Scan for the cell matching the given text and deliver its (X, Y) coordinate at center. 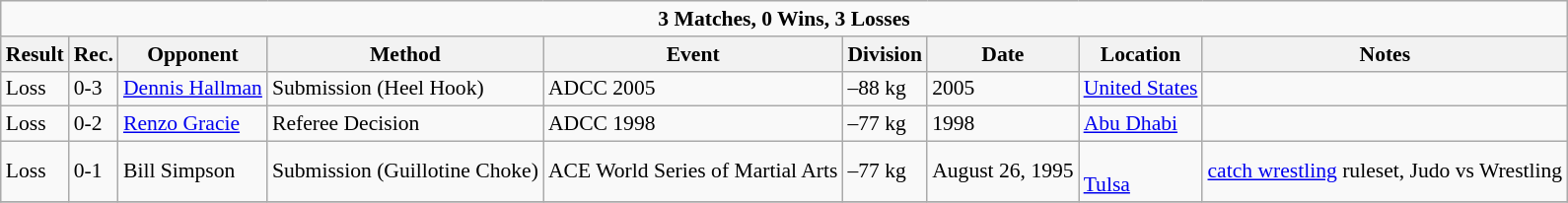
ADCC 1998 (693, 124)
1998 (1002, 124)
Location (1141, 54)
Opponent (193, 54)
0-2 (94, 124)
Event (693, 54)
Method (405, 54)
Submission (Heel Hook) (405, 89)
catch wrestling ruleset, Judo vs Wrestling (1385, 171)
Bill Simpson (193, 171)
August 26, 1995 (1002, 171)
Result (36, 54)
–88 kg (885, 89)
3 Matches, 0 Wins, 3 Losses (784, 19)
0-1 (94, 171)
ACE World Series of Martial Arts (693, 171)
Referee Decision (405, 124)
Renzo Gracie (193, 124)
0-3 (94, 89)
United States (1141, 89)
Notes (1385, 54)
Division (885, 54)
Rec. (94, 54)
Date (1002, 54)
Submission (Guillotine Choke) (405, 171)
ADCC 2005 (693, 89)
Abu Dhabi (1141, 124)
Tulsa (1141, 171)
Dennis Hallman (193, 89)
2005 (1002, 89)
